Determine the (x, y) coordinate at the center of the cell enclosing the given text.  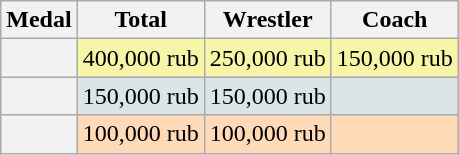
Medal (39, 20)
Coach (394, 20)
Total (140, 20)
400,000 rub (140, 58)
Wrestler (268, 20)
250,000 rub (268, 58)
